Provide the (x, y) coordinate of the cell's center where the given text is located.  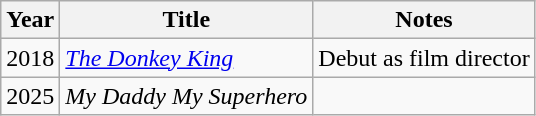
Notes (424, 20)
Debut as film director (424, 58)
2025 (30, 96)
Year (30, 20)
My Daddy My Superhero (186, 96)
Title (186, 20)
The Donkey King (186, 58)
2018 (30, 58)
